From the cell containing the given text, extract its center point as (x, y) coordinate. 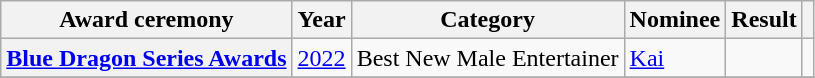
Kai (675, 58)
Best New Male Entertainer (488, 58)
Result (764, 20)
Award ceremony (146, 20)
Category (488, 20)
Nominee (675, 20)
Blue Dragon Series Awards (146, 58)
Year (322, 20)
2022 (322, 58)
